Provide the (X, Y) coordinate of the cell's center where the given text is located.  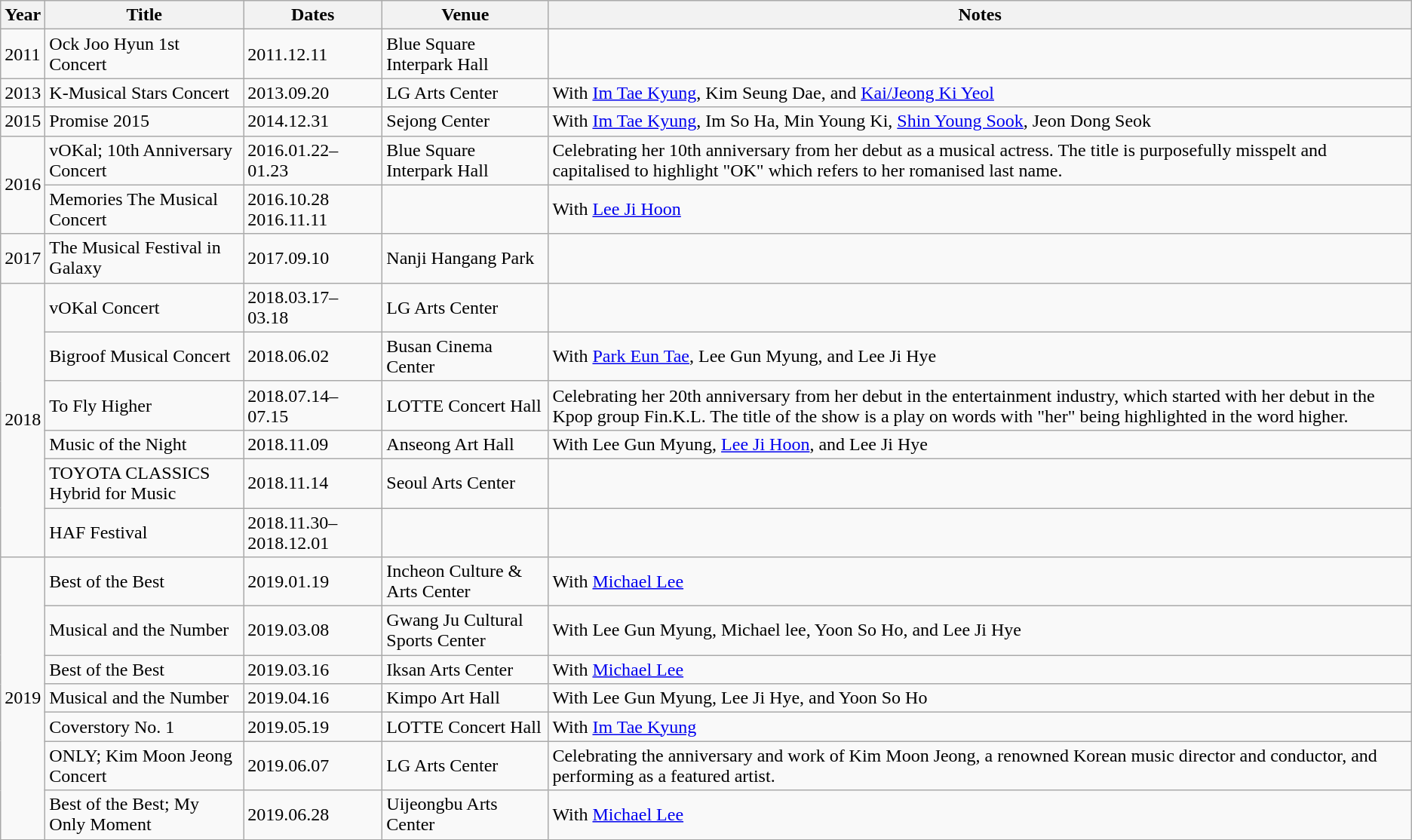
To Fly Higher (145, 406)
Kimpo Art Hall (465, 698)
2016.10.282016.11.11 (313, 210)
2019.06.28 (313, 814)
2018.11.09 (313, 444)
The Musical Festival in Galaxy (145, 258)
HAF Festival (145, 532)
Year (23, 15)
2016 (23, 185)
Coverstory No. 1 (145, 727)
Venue (465, 15)
With Im Tae Kyung (980, 727)
Busan Cinema Center (465, 356)
2013.09.20 (313, 93)
2019 (23, 698)
vOKal; 10th Anniversary Concert (145, 160)
2019.03.08 (313, 630)
Incheon Culture & Arts Center (465, 582)
2016.01.22–01.23 (313, 160)
2018.11.14 (313, 483)
vOKal Concert (145, 308)
2019.04.16 (313, 698)
2017.09.10 (313, 258)
ONLY; Kim Moon Jeong Concert (145, 766)
Title (145, 15)
Anseong Art Hall (465, 444)
Promise 2015 (145, 121)
With Im Tae Kyung, Im So Ha, Min Young Ki, Shin Young Sook, Jeon Dong Seok (980, 121)
With Lee Gun Myung, Michael lee, Yoon So Ho, and Lee Ji Hye (980, 630)
2018.03.17–03.18 (313, 308)
2015 (23, 121)
With Park Eun Tae, Lee Gun Myung, and Lee Ji Hye (980, 356)
Uijeongbu Arts Center (465, 814)
Music of the Night (145, 444)
2018.06.02 (313, 356)
Bigroof Musical Concert (145, 356)
2011 (23, 54)
2017 (23, 258)
Seoul Arts Center (465, 483)
Dates (313, 15)
Best of the Best; My Only Moment (145, 814)
K-Musical Stars Concert (145, 93)
Iksan Arts Center (465, 670)
2018.11.30–2018.12.01 (313, 532)
Memories The Musical Concert (145, 210)
TOYOTA CLASSICS Hybrid for Music (145, 483)
Nanji Hangang Park (465, 258)
2013 (23, 93)
2019.05.19 (313, 727)
With Lee Gun Myung, Lee Ji Hoon, and Lee Ji Hye (980, 444)
Notes (980, 15)
2019.06.07 (313, 766)
Gwang Ju Cultural Sports Center (465, 630)
Sejong Center (465, 121)
Ock Joo Hyun 1st Concert (145, 54)
With Lee Ji Hoon (980, 210)
Celebrating the anniversary and work of Kim Moon Jeong, a renowned Korean music director and conductor, and performing as a featured artist. (980, 766)
With Lee Gun Myung, Lee Ji Hye, and Yoon So Ho (980, 698)
2019.03.16 (313, 670)
2014.12.31 (313, 121)
2018 (23, 419)
2011.12.11 (313, 54)
With Im Tae Kyung, Kim Seung Dae, and Kai/Jeong Ki Yeol (980, 93)
2019.01.19 (313, 582)
2018.07.14–07.15 (313, 406)
